Detect which cell encompasses the target text, then output its [x, y] center coordinate. 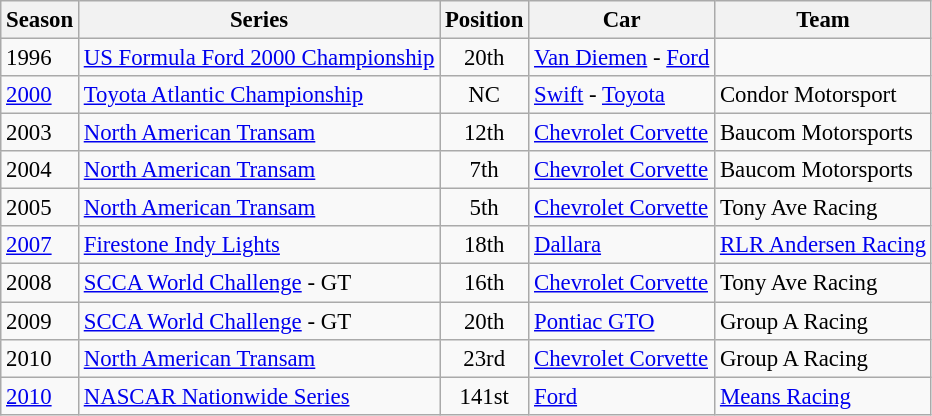
Condor Motorsport [824, 95]
Pontiac GTO [622, 321]
Car [622, 20]
Van Diemen - Ford [622, 58]
Firestone Indy Lights [258, 245]
Dallara [622, 245]
NASCAR Nationwide Series [258, 396]
5th [484, 208]
2004 [40, 170]
2007 [40, 245]
1996 [40, 58]
23rd [484, 358]
141st [484, 396]
2003 [40, 133]
18th [484, 245]
2005 [40, 208]
NC [484, 95]
Means Racing [824, 396]
Series [258, 20]
Team [824, 20]
Position [484, 20]
Toyota Atlantic Championship [258, 95]
2000 [40, 95]
US Formula Ford 2000 Championship [258, 58]
2009 [40, 321]
Swift - Toyota [622, 95]
RLR Andersen Racing [824, 245]
Ford [622, 396]
2008 [40, 283]
16th [484, 283]
Season [40, 20]
12th [484, 133]
7th [484, 170]
